Output the (X, Y) coordinate of the center of the cell containing the given text.  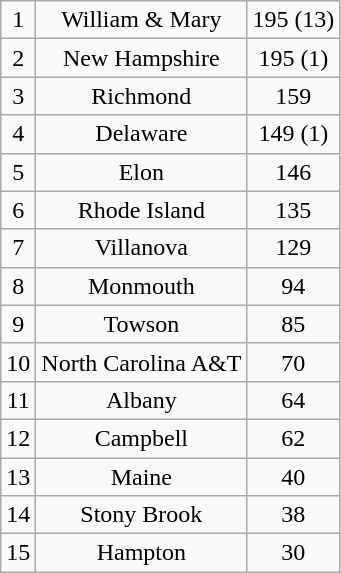
159 (294, 96)
Villanova (142, 248)
Towson (142, 324)
146 (294, 172)
William & Mary (142, 20)
10 (18, 362)
13 (18, 477)
1 (18, 20)
85 (294, 324)
Elon (142, 172)
Richmond (142, 96)
11 (18, 400)
135 (294, 210)
Rhode Island (142, 210)
195 (13) (294, 20)
15 (18, 553)
38 (294, 515)
149 (1) (294, 134)
94 (294, 286)
Maine (142, 477)
64 (294, 400)
14 (18, 515)
North Carolina A&T (142, 362)
129 (294, 248)
2 (18, 58)
40 (294, 477)
4 (18, 134)
3 (18, 96)
195 (1) (294, 58)
Stony Brook (142, 515)
70 (294, 362)
Monmouth (142, 286)
Campbell (142, 438)
Hampton (142, 553)
5 (18, 172)
12 (18, 438)
7 (18, 248)
6 (18, 210)
8 (18, 286)
Albany (142, 400)
9 (18, 324)
Delaware (142, 134)
30 (294, 553)
62 (294, 438)
New Hampshire (142, 58)
